Return the (X, Y) coordinate for the center point of the cell that contains the specified text.  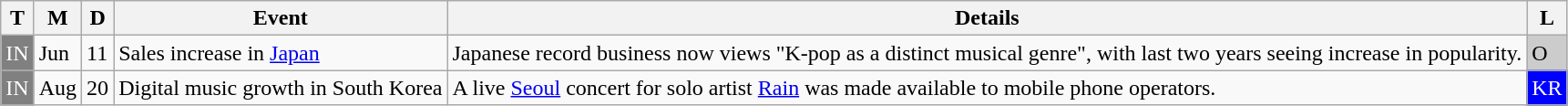
A live Seoul concert for solo artist Rain was made available to mobile phone operators. (988, 88)
O (1547, 53)
Japanese record business now views "K-pop as a distinct musical genre", with last two years seeing increase in popularity. (988, 53)
Sales increase in Japan (281, 53)
20 (98, 88)
Event (281, 18)
Details (988, 18)
M (57, 18)
T (17, 18)
KR (1547, 88)
11 (98, 53)
Digital music growth in South Korea (281, 88)
Jun (57, 53)
Aug (57, 88)
D (98, 18)
L (1547, 18)
